For the text-containing cell, return its midpoint in (x, y) coordinate format. 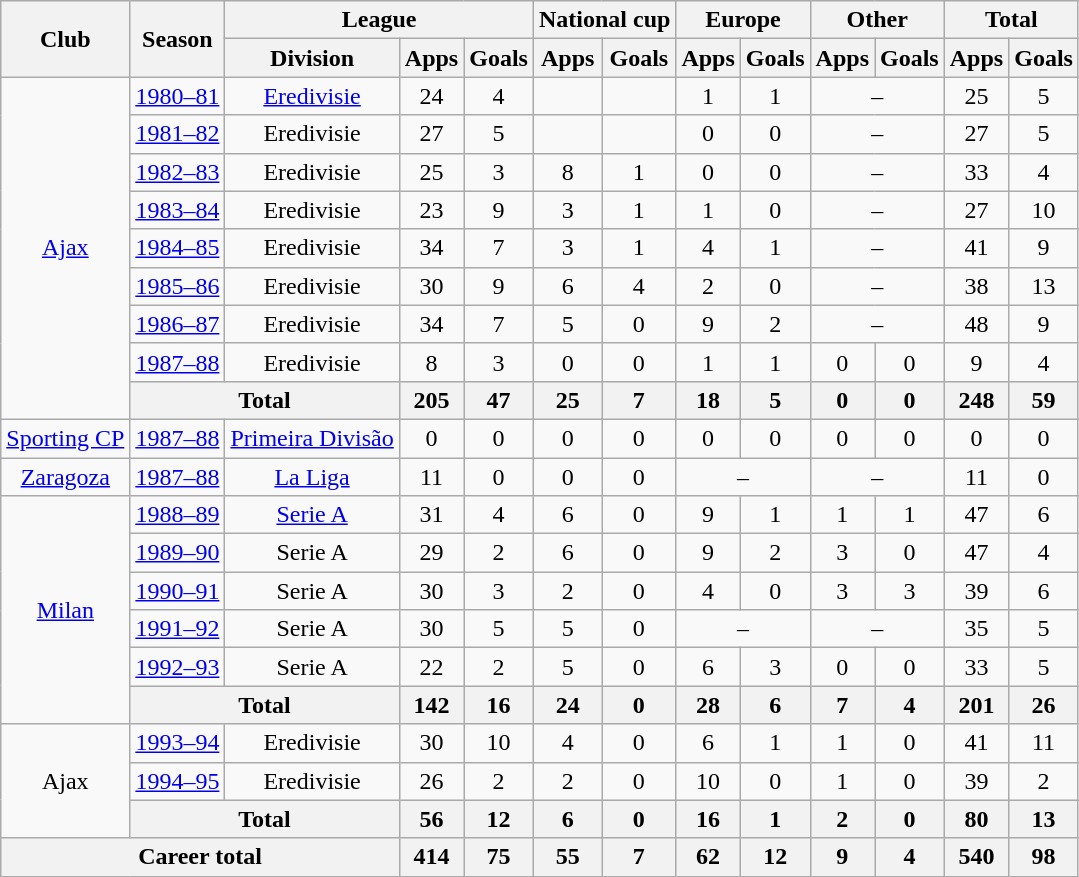
La Liga (312, 477)
23 (431, 210)
Other (877, 20)
38 (976, 286)
League (380, 20)
1984–85 (178, 248)
1980–81 (178, 96)
62 (708, 857)
205 (431, 400)
18 (708, 400)
Division (312, 58)
National cup (604, 20)
98 (1044, 857)
80 (976, 819)
Milan (66, 610)
1990–91 (178, 591)
Primeira Divisão (312, 438)
Sporting CP (66, 438)
1994–95 (178, 781)
31 (431, 515)
55 (567, 857)
Europe (743, 20)
56 (431, 819)
Season (178, 39)
1985–86 (178, 286)
1992–93 (178, 667)
48 (976, 324)
35 (976, 629)
Career total (200, 857)
201 (976, 705)
59 (1044, 400)
142 (431, 705)
Zaragoza (66, 477)
75 (499, 857)
540 (976, 857)
1983–84 (178, 210)
414 (431, 857)
22 (431, 667)
1981–82 (178, 134)
248 (976, 400)
1982–83 (178, 172)
28 (708, 705)
1991–92 (178, 629)
Club (66, 39)
1988–89 (178, 515)
1986–87 (178, 324)
29 (431, 553)
1993–94 (178, 743)
1989–90 (178, 553)
